For the text-containing cell, return its midpoint in (x, y) coordinate format. 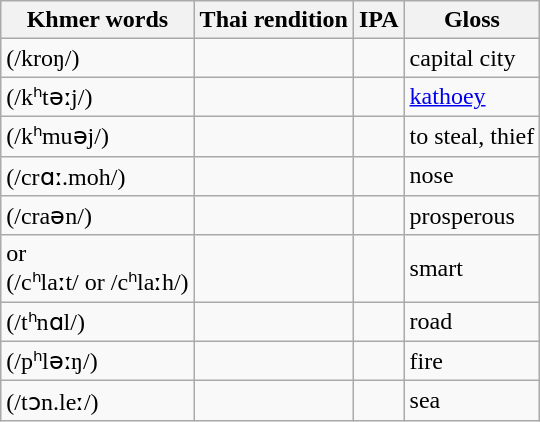
smart (472, 268)
IPA (378, 20)
(/pʰləːŋ/) (98, 361)
fire (472, 361)
(/tʰnɑl/) (98, 322)
sea (472, 401)
(/kroŋ/) (98, 58)
Khmer words (98, 20)
(/kʰmuəj/) (98, 136)
(/crɑː.moh/) (98, 176)
(/craən/) (98, 216)
Gloss (472, 20)
(/tɔn.leː/) (98, 401)
kathoey (472, 97)
to steal, thief (472, 136)
(/kʰtəːj/) (98, 97)
Thai rendition (274, 20)
road (472, 322)
nose (472, 176)
or (/cʰlaːt/ or /cʰlaːh/) (98, 268)
prosperous (472, 216)
capital city (472, 58)
